Identify which cell holds the provided text, then report its [X, Y] central coordinate. 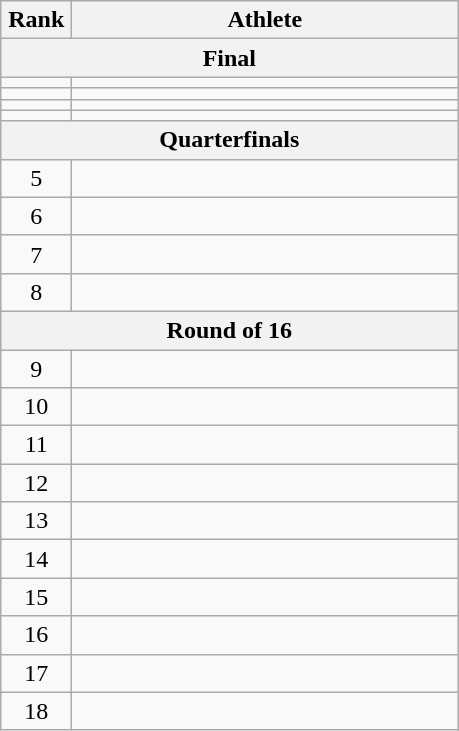
Round of 16 [230, 330]
6 [36, 216]
17 [36, 673]
11 [36, 445]
10 [36, 407]
Athlete [265, 20]
8 [36, 292]
7 [36, 254]
13 [36, 521]
18 [36, 711]
16 [36, 635]
12 [36, 483]
5 [36, 178]
9 [36, 369]
15 [36, 597]
14 [36, 559]
Rank [36, 20]
Quarterfinals [230, 140]
Final [230, 58]
